Detect which cell encompasses the target text, then output its [x, y] center coordinate. 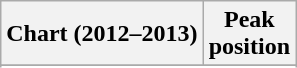
Peakposition [249, 34]
Chart (2012–2013) [102, 34]
